Identify which cell holds the provided text, then report its [X, Y] central coordinate. 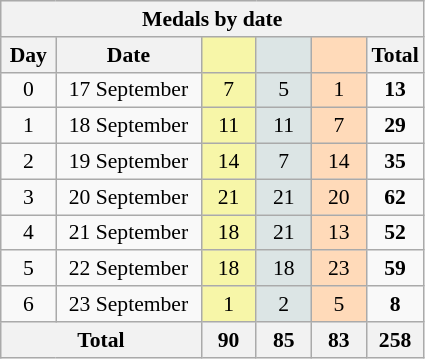
19 September [128, 162]
0 [28, 90]
20 [338, 197]
52 [394, 233]
23 [338, 269]
Date [128, 55]
18 September [128, 126]
23 September [128, 304]
4 [28, 233]
85 [284, 340]
59 [394, 269]
21 September [128, 233]
6 [28, 304]
Day [28, 55]
35 [394, 162]
8 [394, 304]
20 September [128, 197]
258 [394, 340]
83 [338, 340]
62 [394, 197]
Medals by date [212, 19]
29 [394, 126]
17 September [128, 90]
3 [28, 197]
22 September [128, 269]
90 [228, 340]
